Provide the [x, y] coordinate of the cell's center where the given text is located.  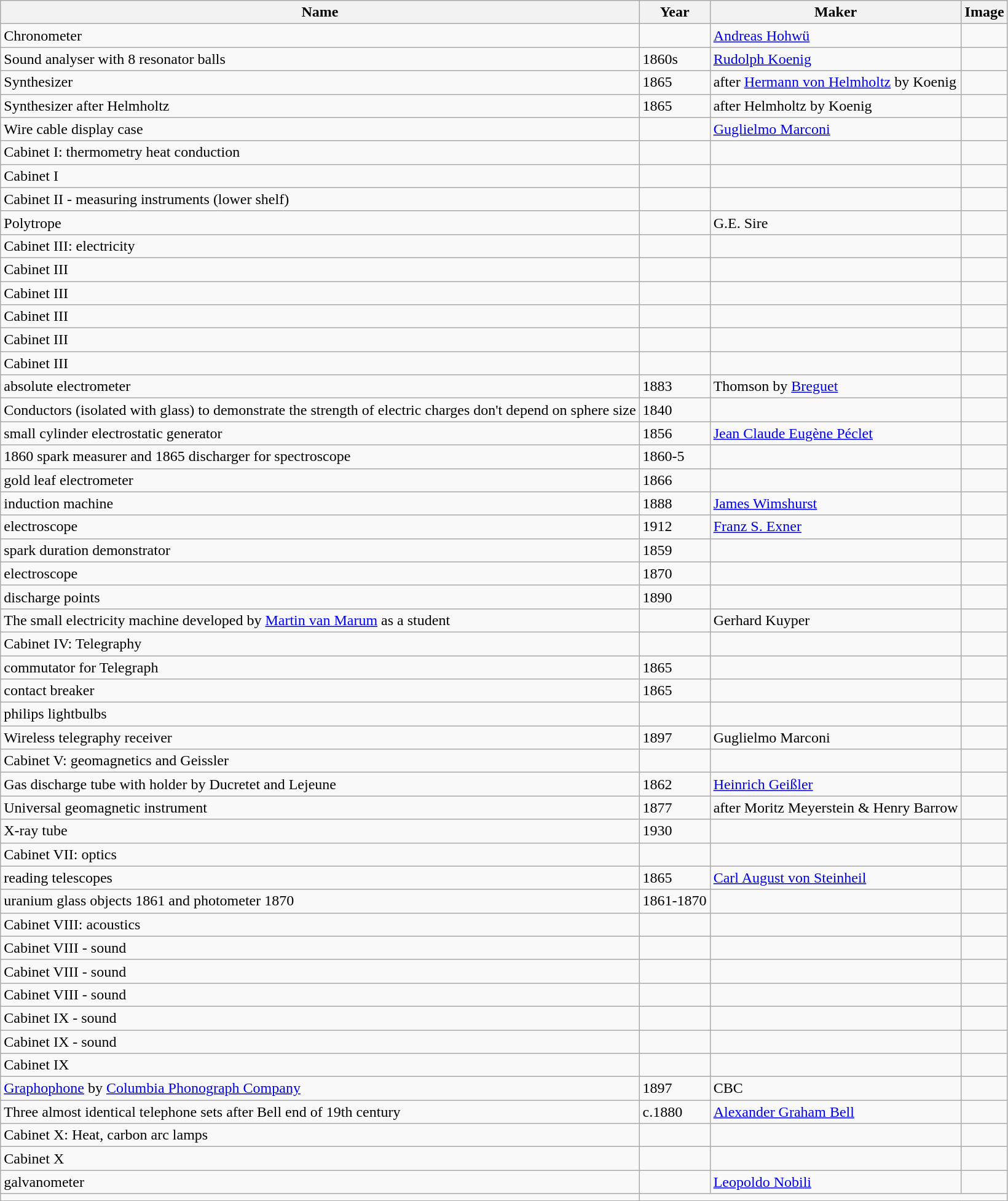
1888 [675, 503]
G.E. Sire [836, 222]
1866 [675, 480]
Alexander Graham Bell [836, 1112]
CBC [836, 1089]
Maker [836, 12]
contact breaker [320, 691]
Graphophone by Columbia Phonograph Company [320, 1089]
Chronometer [320, 36]
Heinrich Geißler [836, 784]
c.1880 [675, 1112]
Universal geomagnetic instrument [320, 808]
1860-5 [675, 457]
Sound analyser with 8 resonator balls [320, 59]
gold leaf electrometer [320, 480]
1870 [675, 573]
after Moritz Meyerstein & Henry Barrow [836, 808]
Cabinet II - measuring instruments (lower shelf) [320, 199]
discharge points [320, 597]
Synthesizer after Helmholtz [320, 106]
1890 [675, 597]
small cylinder electrostatic generator [320, 433]
Gerhard Kuyper [836, 620]
Image [985, 12]
Cabinet I [320, 176]
Thomson by Breguet [836, 387]
commutator for Telegraph [320, 667]
after Helmholtz by Koenig [836, 106]
Cabinet V: geomagnetics and Geissler [320, 761]
1862 [675, 784]
Conductors (isolated with glass) to demonstrate the strength of electric charges don't depend on sphere size [320, 410]
Rudolph Koenig [836, 59]
Year [675, 12]
1860 spark measurer and 1865 discharger for spectroscope [320, 457]
1860s [675, 59]
Cabinet X: Heat, carbon arc lamps [320, 1135]
1877 [675, 808]
Cabinet I: thermometry heat conduction [320, 152]
Franz S. Exner [836, 527]
reading telescopes [320, 878]
1912 [675, 527]
Cabinet VIII: acoustics [320, 924]
The small electricity machine developed by Martin van Marum as a student [320, 620]
Carl August von Steinheil [836, 878]
Synthesizer [320, 82]
spark duration demonstrator [320, 550]
Gas discharge tube with holder by Ducretet and Lejeune [320, 784]
X-ray tube [320, 831]
Polytrope [320, 222]
Jean Claude Eugène Péclet [836, 433]
absolute electrometer [320, 387]
Leopoldo Nobili [836, 1182]
induction machine [320, 503]
Cabinet III: electricity [320, 246]
Name [320, 12]
Andreas Hohwü [836, 36]
after Hermann von Helmholtz by Koenig [836, 82]
philips lightbulbs [320, 714]
Cabinet IV: Telegraphy [320, 644]
1883 [675, 387]
galvanometer [320, 1182]
Cabinet VII: optics [320, 854]
1840 [675, 410]
1861-1870 [675, 901]
Three almost identical telephone sets after Bell end of 19th century [320, 1112]
1859 [675, 550]
1930 [675, 831]
Cabinet IX [320, 1065]
Wireless telegraphy receiver [320, 738]
1856 [675, 433]
Wire cable display case [320, 129]
James Wimshurst [836, 503]
uranium glass objects 1861 and photometer 1870 [320, 901]
Cabinet X [320, 1159]
